Return the (x, y) coordinate for the center point of the cell that contains the specified text.  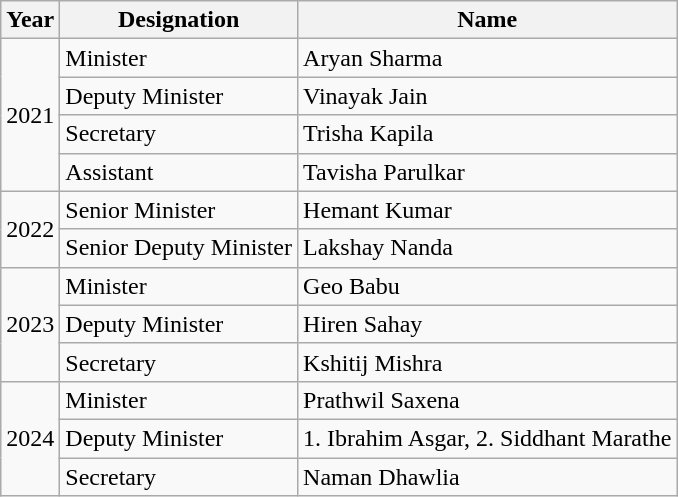
Trisha Kapila (488, 134)
Designation (179, 20)
Name (488, 20)
Prathwil Saxena (488, 400)
Vinayak Jain (488, 96)
Year (30, 20)
2021 (30, 115)
Lakshay Nanda (488, 248)
1. Ibrahim Asgar, 2. Siddhant Marathe (488, 438)
2022 (30, 229)
2023 (30, 324)
Geo Babu (488, 286)
Hiren Sahay (488, 324)
Hemant Kumar (488, 210)
Naman Dhawlia (488, 477)
Senior Deputy Minister (179, 248)
Aryan Sharma (488, 58)
2024 (30, 438)
Tavisha Parulkar (488, 172)
Assistant (179, 172)
Senior Minister (179, 210)
Kshitij Mishra (488, 362)
